Output the (X, Y) coordinate of the center of the cell containing the given text.  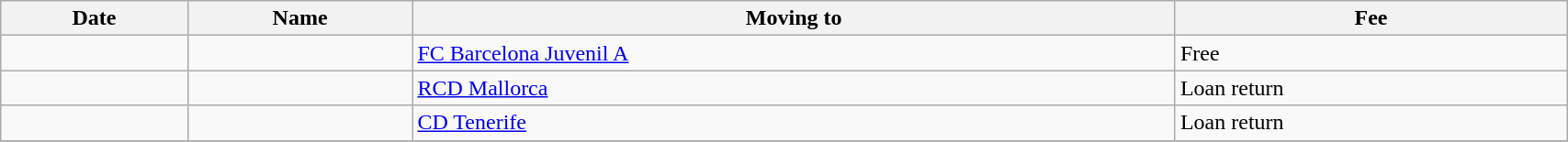
RCD Mallorca (794, 88)
CD Tenerife (794, 123)
Fee (1371, 18)
Free (1371, 53)
FC Barcelona Juvenil A (794, 53)
Moving to (794, 18)
Date (94, 18)
Name (299, 18)
